Pinpoint the cell where the given text exists, returning its (X, Y) midpoint coordinate. 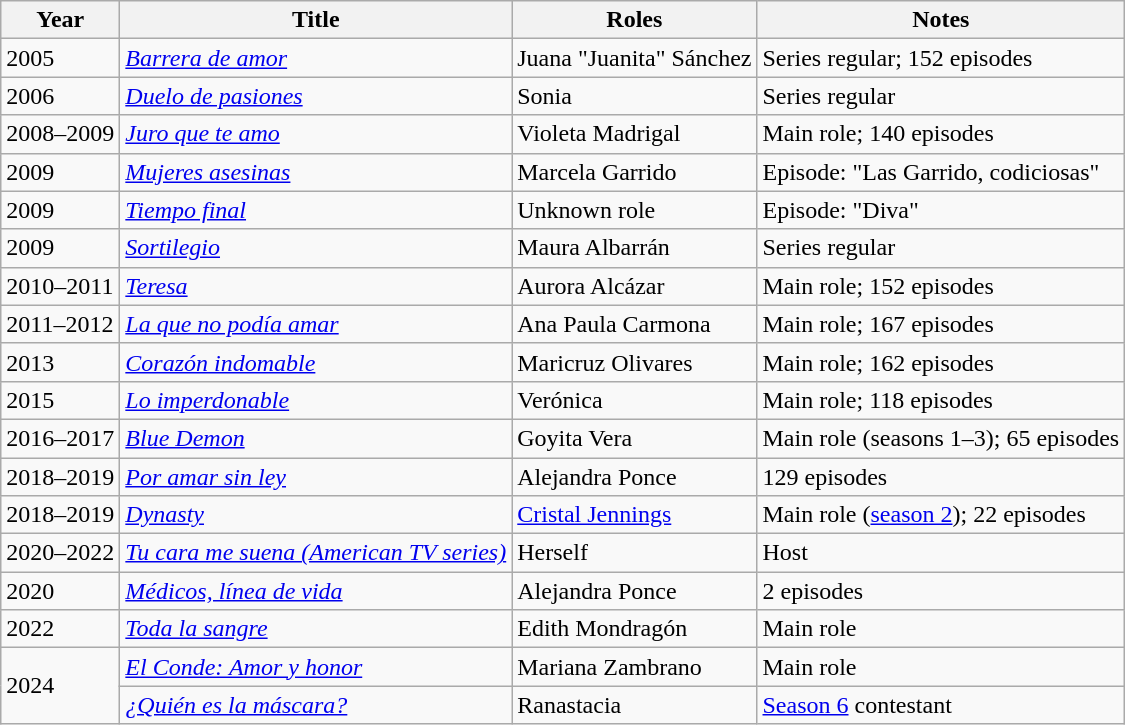
Episode: "Diva" (941, 210)
Main role (season 2); 22 episodes (941, 515)
Tiempo final (316, 210)
Médicos, línea de vida (316, 591)
2006 (60, 96)
Unknown role (634, 210)
129 episodes (941, 477)
Maricruz Olivares (634, 362)
2 episodes (941, 591)
Duelo de pasiones (316, 96)
Corazón indomable (316, 362)
Juana "Juanita" Sánchez (634, 58)
¿Quién es la máscara? (316, 705)
Year (60, 20)
Episode: "Las Garrido, codiciosas" (941, 172)
Blue Demon (316, 438)
Title (316, 20)
Violeta Madrigal (634, 134)
2020–2022 (60, 553)
Host (941, 553)
Mariana Zambrano (634, 667)
2015 (60, 400)
Main role; 167 episodes (941, 324)
Goyita Vera (634, 438)
Notes (941, 20)
Juro que te amo (316, 134)
2011–2012 (60, 324)
Por amar sin ley (316, 477)
Toda la sangre (316, 629)
2016–2017 (60, 438)
Dynasty (316, 515)
2024 (60, 686)
Series regular; 152 episodes (941, 58)
Sonia (634, 96)
2022 (60, 629)
Ranastacia (634, 705)
Main role; 140 episodes (941, 134)
Teresa (316, 286)
Verónica (634, 400)
Cristal Jennings (634, 515)
2020 (60, 591)
2010–2011 (60, 286)
El Conde: Amor y honor (316, 667)
Barrera de amor (316, 58)
Ana Paula Carmona (634, 324)
Edith Mondragón (634, 629)
La que no podía amar (316, 324)
Lo imperdonable (316, 400)
Marcela Garrido (634, 172)
Herself (634, 553)
Main role (seasons 1–3); 65 episodes (941, 438)
Maura Albarrán (634, 248)
2008–2009 (60, 134)
Tu cara me suena (American TV series) (316, 553)
Sortilegio (316, 248)
Mujeres asesinas (316, 172)
Aurora Alcázar (634, 286)
2005 (60, 58)
Main role; 162 episodes (941, 362)
Season 6 contestant (941, 705)
Main role; 118 episodes (941, 400)
Roles (634, 20)
Main role; 152 episodes (941, 286)
2013 (60, 362)
